Determine the (X, Y) coordinate at the center of the cell enclosing the given text.  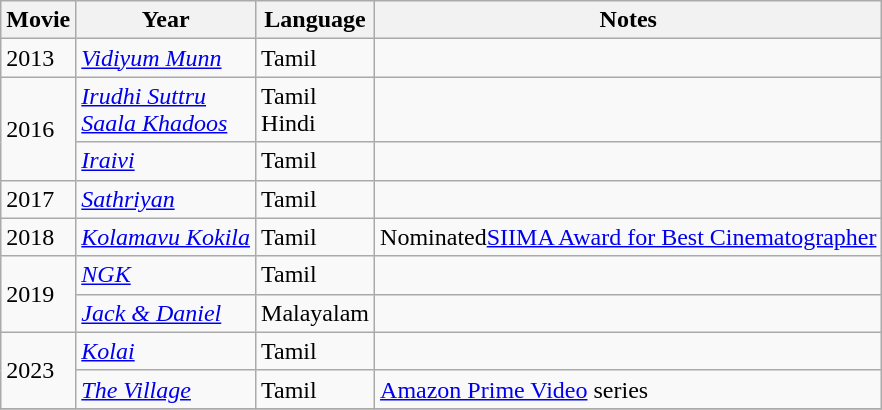
Year (166, 20)
Language (316, 20)
2018 (38, 237)
Kolai (166, 351)
Notes (628, 20)
NominatedSIIMA Award for Best Cinematographer (628, 237)
NGK (166, 275)
Kolamavu Kokila (166, 237)
Irudhi SuttruSaala Khadoos (166, 110)
Malayalam (316, 313)
TamilHindi (316, 110)
Movie (38, 20)
Sathriyan (166, 199)
2019 (38, 294)
Jack & Daniel (166, 313)
2023 (38, 370)
Vidiyum Munn (166, 58)
2017 (38, 199)
2016 (38, 128)
Amazon Prime Video series (628, 389)
2013 (38, 58)
Iraivi (166, 161)
The Village (166, 389)
